Identify which cell holds the provided text, then report its [x, y] central coordinate. 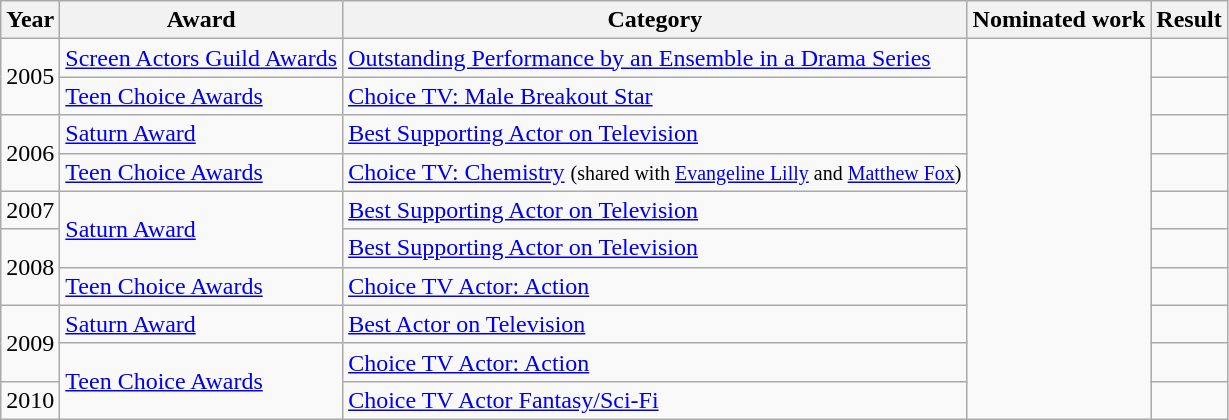
Choice TV Actor Fantasy/Sci-Fi [655, 400]
2005 [30, 77]
2008 [30, 267]
Category [655, 20]
Award [202, 20]
Choice TV: Chemistry (shared with Evangeline Lilly and Matthew Fox) [655, 172]
Result [1189, 20]
2007 [30, 210]
Year [30, 20]
2010 [30, 400]
Screen Actors Guild Awards [202, 58]
Nominated work [1059, 20]
Outstanding Performance by an Ensemble in a Drama Series [655, 58]
2006 [30, 153]
Choice TV: Male Breakout Star [655, 96]
2009 [30, 343]
Best Actor on Television [655, 324]
